For the text-containing cell, return its midpoint in [x, y] coordinate format. 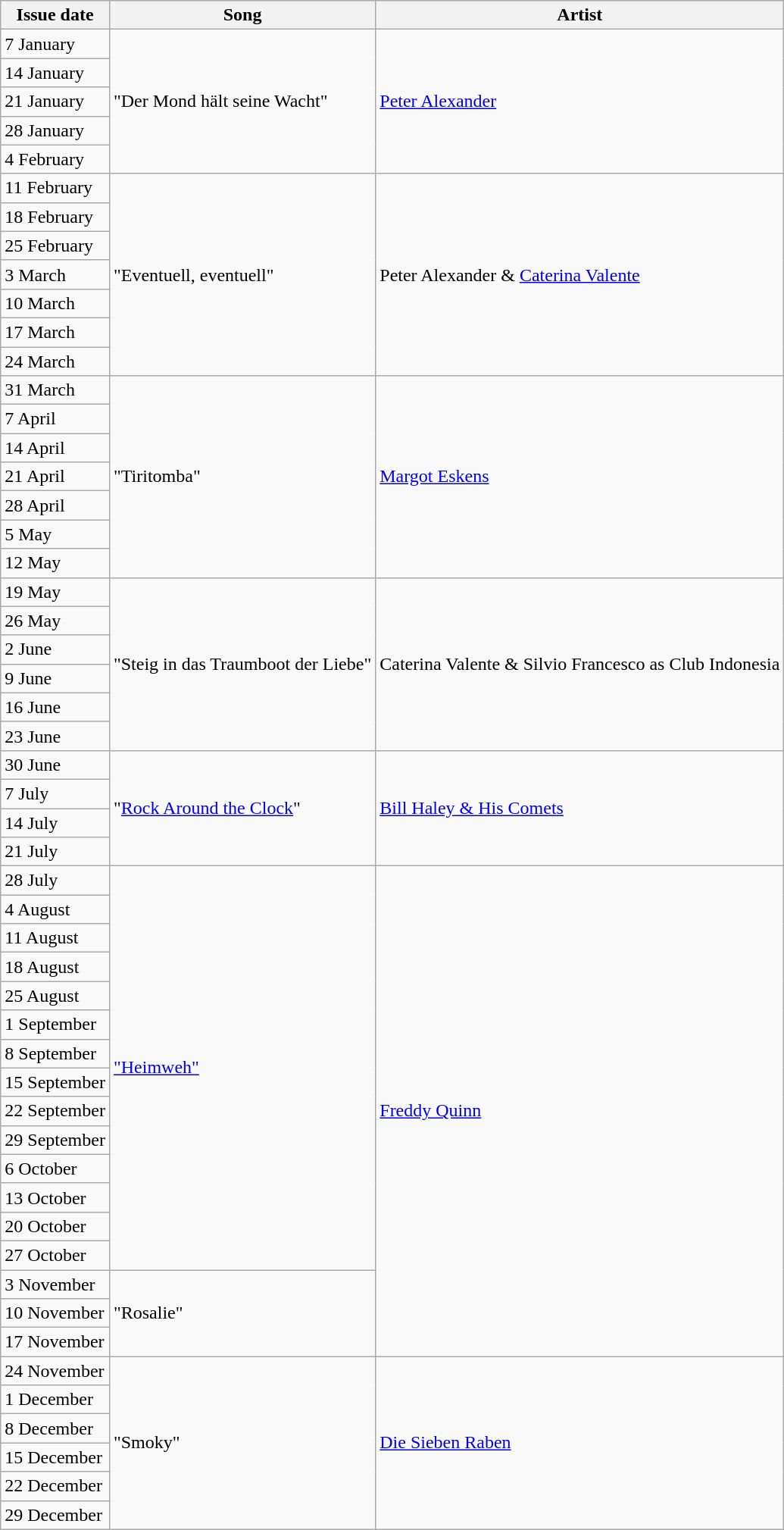
12 May [55, 563]
26 May [55, 621]
29 September [55, 1140]
28 January [55, 130]
23 June [55, 736]
"Smoky" [242, 1443]
7 April [55, 419]
20 October [55, 1226]
"Steig in das Traumboot der Liebe" [242, 664]
6 October [55, 1169]
10 March [55, 303]
17 November [55, 1342]
24 November [55, 1371]
21 April [55, 477]
"Rock Around the Clock" [242, 808]
2 June [55, 649]
4 August [55, 909]
Bill Haley & His Comets [580, 808]
3 March [55, 274]
14 July [55, 822]
13 October [55, 1197]
1 December [55, 1400]
"Eventuell, eventuell" [242, 274]
18 August [55, 967]
25 February [55, 246]
4 February [55, 159]
7 July [55, 793]
8 September [55, 1053]
9 June [55, 678]
14 April [55, 448]
27 October [55, 1255]
11 August [55, 938]
Artist [580, 15]
"Heimweh" [242, 1068]
11 February [55, 188]
22 September [55, 1111]
"Tiritomba" [242, 477]
Peter Alexander & Caterina Valente [580, 274]
21 July [55, 852]
28 July [55, 881]
"Rosalie" [242, 1313]
15 September [55, 1082]
3 November [55, 1284]
29 December [55, 1515]
16 June [55, 707]
22 December [55, 1486]
17 March [55, 332]
Die Sieben Raben [580, 1443]
Issue date [55, 15]
5 May [55, 534]
25 August [55, 996]
15 December [55, 1457]
Margot Eskens [580, 477]
30 June [55, 765]
24 March [55, 361]
10 November [55, 1313]
19 May [55, 592]
8 December [55, 1428]
Peter Alexander [580, 102]
Caterina Valente & Silvio Francesco as Club Indonesia [580, 664]
7 January [55, 44]
18 February [55, 217]
Song [242, 15]
Freddy Quinn [580, 1111]
"Der Mond hält seine Wacht" [242, 102]
21 January [55, 102]
28 April [55, 505]
1 September [55, 1025]
31 March [55, 390]
14 January [55, 73]
